Capture the cell that displays the provided text and extract its (X, Y) central coordinate. 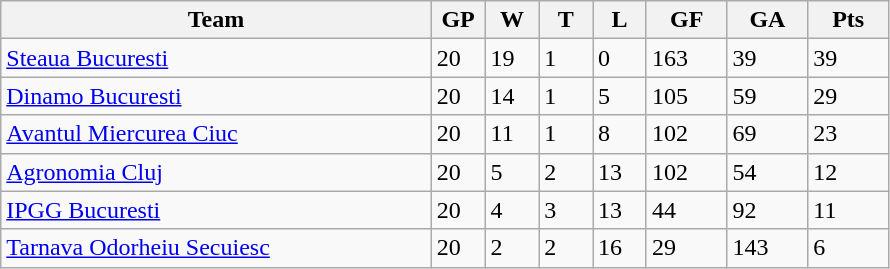
0 (620, 58)
GF (686, 20)
L (620, 20)
Steaua Bucuresti (216, 58)
Team (216, 20)
19 (512, 58)
54 (768, 172)
W (512, 20)
92 (768, 210)
6 (848, 248)
3 (566, 210)
GP (458, 20)
Pts (848, 20)
14 (512, 96)
Agronomia Cluj (216, 172)
Tarnava Odorheiu Secuiesc (216, 248)
12 (848, 172)
163 (686, 58)
4 (512, 210)
44 (686, 210)
143 (768, 248)
IPGG Bucuresti (216, 210)
Avantul Miercurea Ciuc (216, 134)
16 (620, 248)
GA (768, 20)
23 (848, 134)
59 (768, 96)
105 (686, 96)
69 (768, 134)
Dinamo Bucuresti (216, 96)
T (566, 20)
8 (620, 134)
